Provide the (X, Y) coordinate of the cell's center where the given text is located.  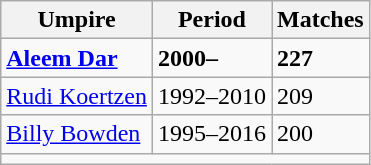
200 (321, 134)
1992–2010 (212, 96)
Billy Bowden (77, 134)
Period (212, 20)
209 (321, 96)
2000– (212, 58)
227 (321, 58)
Matches (321, 20)
1995–2016 (212, 134)
Umpire (77, 20)
Rudi Koertzen (77, 96)
Aleem Dar (77, 58)
